Provide the [X, Y] coordinate of the cell's center where the given text is located.  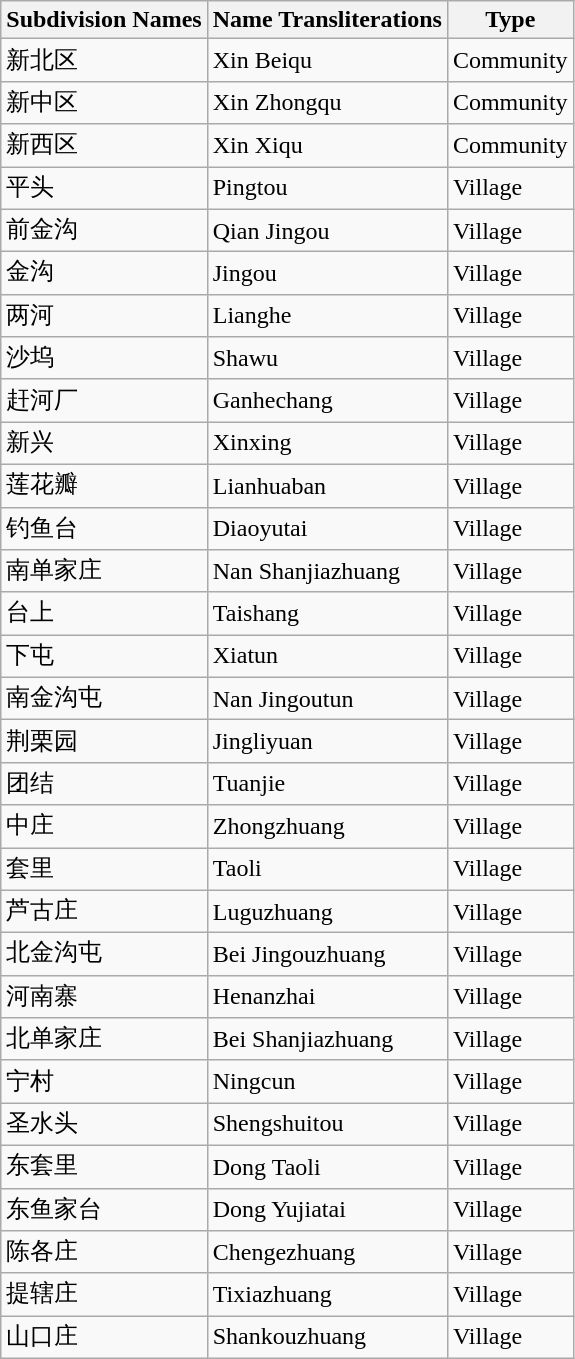
金沟 [104, 274]
山口庄 [104, 1338]
Ningcun [327, 1082]
Type [510, 20]
南单家庄 [104, 572]
Bei Shanjiazhuang [327, 1040]
北金沟屯 [104, 954]
北单家庄 [104, 1040]
荆栗园 [104, 742]
Name Transliterations [327, 20]
Lianghe [327, 316]
陈各庄 [104, 1252]
沙坞 [104, 358]
Diaoyutai [327, 528]
新西区 [104, 146]
团结 [104, 784]
钓鱼台 [104, 528]
Taishang [327, 614]
前金沟 [104, 230]
南金沟屯 [104, 698]
台上 [104, 614]
套里 [104, 870]
Xin Beiqu [327, 60]
宁村 [104, 1082]
新兴 [104, 444]
Bei Jingouzhuang [327, 954]
Dong Taoli [327, 1166]
圣水头 [104, 1124]
Xin Zhongqu [327, 102]
Subdivision Names [104, 20]
新中区 [104, 102]
提辖庄 [104, 1294]
Xin Xiqu [327, 146]
Lianhuaban [327, 486]
Tuanjie [327, 784]
两河 [104, 316]
Nan Shanjiazhuang [327, 572]
芦古庄 [104, 912]
Ganhechang [327, 400]
平头 [104, 188]
新北区 [104, 60]
下屯 [104, 656]
Xiatun [327, 656]
Nan Jingoutun [327, 698]
河南寨 [104, 996]
Luguzhuang [327, 912]
Shawu [327, 358]
Jingou [327, 274]
东套里 [104, 1166]
Tixiazhuang [327, 1294]
Taoli [327, 870]
Qian Jingou [327, 230]
赶河厂 [104, 400]
Dong Yujiatai [327, 1210]
Jingliyuan [327, 742]
中庄 [104, 826]
Zhongzhuang [327, 826]
莲花瓣 [104, 486]
Shengshuitou [327, 1124]
Chengezhuang [327, 1252]
Xinxing [327, 444]
东鱼家台 [104, 1210]
Shankouzhuang [327, 1338]
Pingtou [327, 188]
Henanzhai [327, 996]
